Provide the [x, y] coordinate of the cell's center where the given text is located.  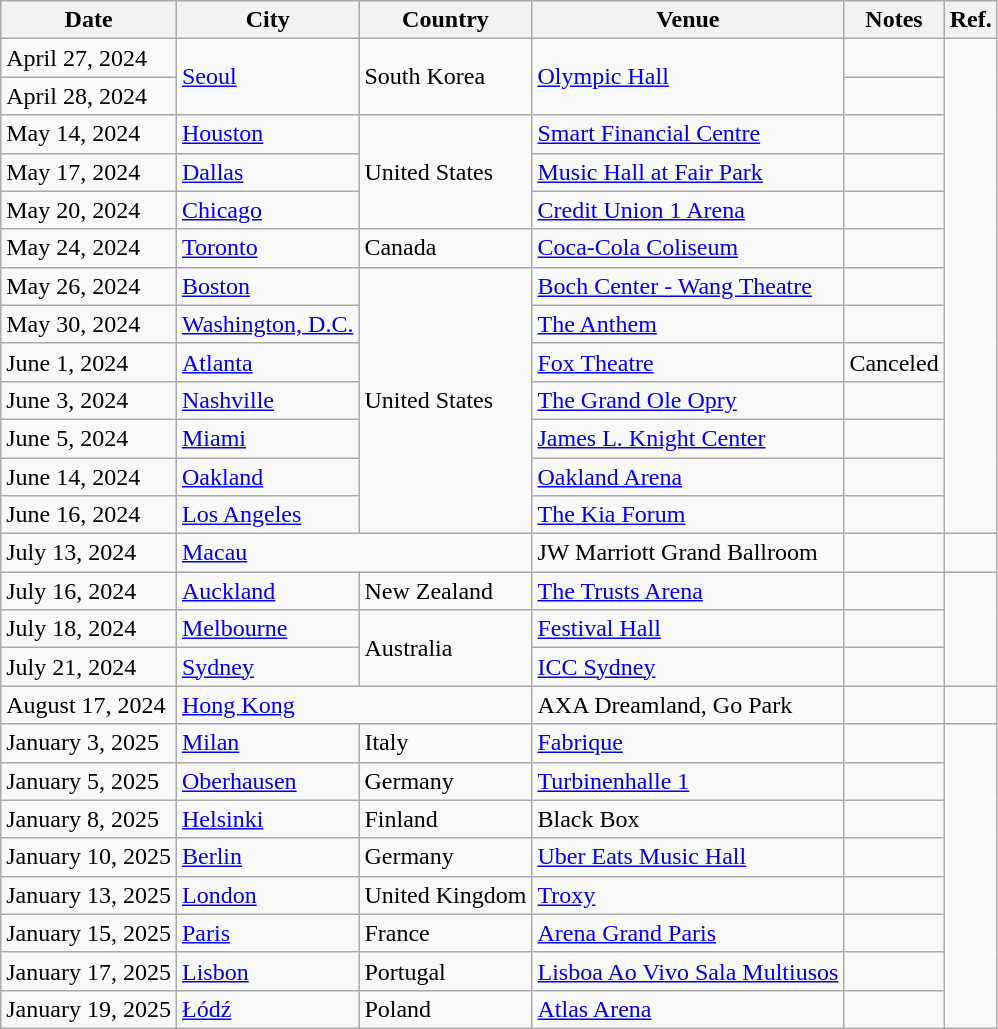
France [446, 933]
The Kia Forum [688, 515]
Paris [267, 933]
Australia [446, 648]
Milan [267, 743]
June 14, 2024 [89, 477]
James L. Knight Center [688, 438]
The Anthem [688, 324]
May 20, 2024 [89, 210]
Arena Grand Paris [688, 933]
Seoul [267, 77]
The Trusts Arena [688, 591]
Ref. [970, 20]
Sydney [267, 667]
Melbourne [267, 629]
Credit Union 1 Arena [688, 210]
Poland [446, 1009]
ICC Sydney [688, 667]
Portugal [446, 971]
May 24, 2024 [89, 248]
Uber Eats Music Hall [688, 857]
City [267, 20]
Smart Financial Centre [688, 134]
Music Hall at Fair Park [688, 172]
Boch Center - Wang Theatre [688, 286]
January 17, 2025 [89, 971]
Finland [446, 819]
May 14, 2024 [89, 134]
Oakland [267, 477]
January 5, 2025 [89, 781]
Nashville [267, 400]
Canceled [894, 362]
United Kingdom [446, 895]
June 16, 2024 [89, 515]
Hong Kong [354, 705]
Fabrique [688, 743]
Fox Theatre [688, 362]
Lisboa Ao Vivo Sala Multiusos [688, 971]
January 13, 2025 [89, 895]
June 5, 2024 [89, 438]
AXA Dreamland, Go Park [688, 705]
Lisbon [267, 971]
Oberhausen [267, 781]
Helsinki [267, 819]
Atlas Arena [688, 1009]
The Grand Ole Opry [688, 400]
Italy [446, 743]
New Zealand [446, 591]
Canada [446, 248]
London [267, 895]
July 16, 2024 [89, 591]
January 19, 2025 [89, 1009]
June 1, 2024 [89, 362]
July 21, 2024 [89, 667]
Berlin [267, 857]
Miami [267, 438]
May 30, 2024 [89, 324]
Olympic Hall [688, 77]
April 28, 2024 [89, 96]
Boston [267, 286]
JW Marriott Grand Ballroom [688, 553]
Auckland [267, 591]
January 10, 2025 [89, 857]
July 13, 2024 [89, 553]
Atlanta [267, 362]
January 3, 2025 [89, 743]
Coca-Cola Coliseum [688, 248]
Oakland Arena [688, 477]
January 15, 2025 [89, 933]
Venue [688, 20]
January 8, 2025 [89, 819]
July 18, 2024 [89, 629]
Macau [354, 553]
Festival Hall [688, 629]
May 17, 2024 [89, 172]
South Korea [446, 77]
Houston [267, 134]
Date [89, 20]
Troxy [688, 895]
Toronto [267, 248]
Black Box [688, 819]
Notes [894, 20]
Country [446, 20]
Łódź [267, 1009]
April 27, 2024 [89, 58]
Los Angeles [267, 515]
May 26, 2024 [89, 286]
Turbinenhalle 1 [688, 781]
Chicago [267, 210]
August 17, 2024 [89, 705]
Dallas [267, 172]
June 3, 2024 [89, 400]
Washington, D.C. [267, 324]
